Capture the cell that displays the provided text and extract its (X, Y) central coordinate. 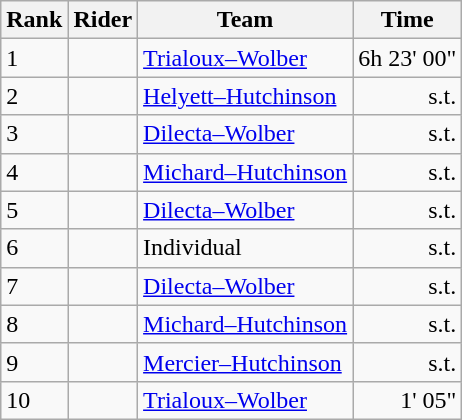
Rank (34, 20)
Mercier–Hutchinson (246, 362)
1' 05" (408, 400)
8 (34, 324)
Team (246, 20)
6 (34, 248)
Time (408, 20)
3 (34, 134)
4 (34, 172)
Individual (246, 248)
Rider (103, 20)
5 (34, 210)
1 (34, 58)
10 (34, 400)
7 (34, 286)
Helyett–Hutchinson (246, 96)
6h 23' 00" (408, 58)
2 (34, 96)
9 (34, 362)
